Output the (x, y) coordinate of the center of the cell containing the given text.  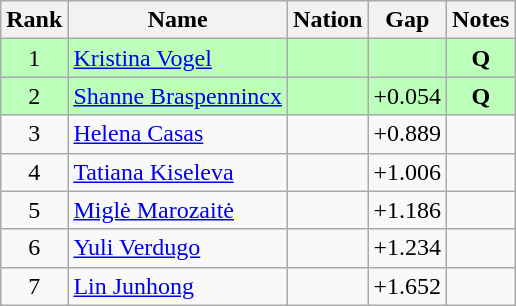
5 (34, 210)
Rank (34, 20)
3 (34, 134)
6 (34, 248)
Nation (328, 20)
Tatiana Kiseleva (178, 172)
Notes (481, 20)
2 (34, 96)
Yuli Verdugo (178, 248)
Shanne Braspennincx (178, 96)
Lin Junhong (178, 286)
Miglė Marozaitė (178, 210)
4 (34, 172)
+0.889 (408, 134)
1 (34, 58)
Helena Casas (178, 134)
+1.006 (408, 172)
Gap (408, 20)
+1.652 (408, 286)
+0.054 (408, 96)
+1.234 (408, 248)
Name (178, 20)
+1.186 (408, 210)
Kristina Vogel (178, 58)
7 (34, 286)
